Scan for the cell matching the given text and deliver its (X, Y) coordinate at center. 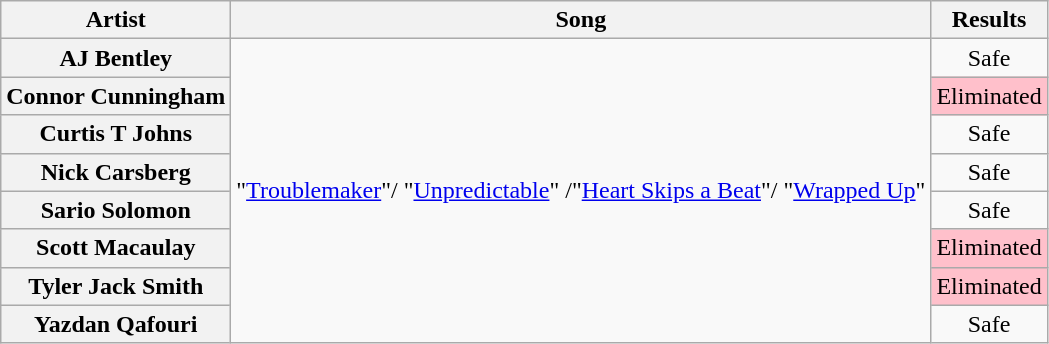
Yazdan Qafouri (116, 324)
Artist (116, 20)
Results (989, 20)
Scott Macaulay (116, 248)
Connor Cunningham (116, 96)
Curtis T Johns (116, 134)
"Troublemaker"/ "Unpredictable" /"Heart Skips a Beat"/ "Wrapped Up" (581, 191)
Sario Solomon (116, 210)
Tyler Jack Smith (116, 286)
AJ Bentley (116, 58)
Nick Carsberg (116, 172)
Song (581, 20)
